For the text-containing cell, return its midpoint in (X, Y) coordinate format. 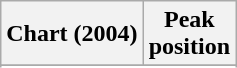
Peakposition (189, 34)
Chart (2004) (72, 34)
